Identify which cell holds the provided text, then report its (x, y) central coordinate. 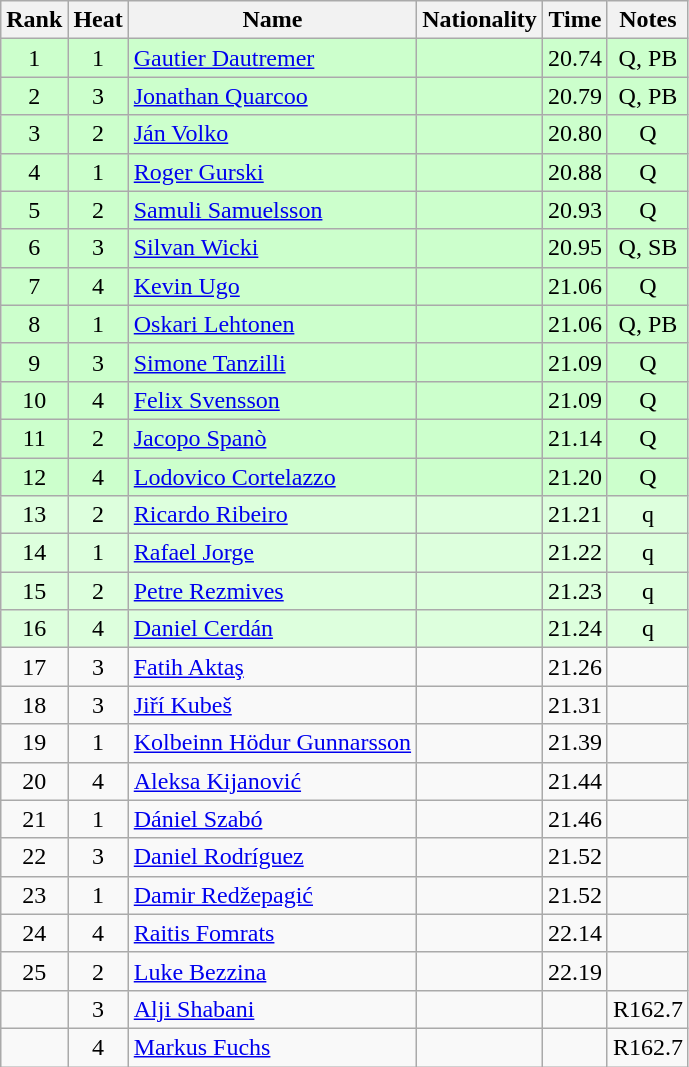
21.24 (574, 629)
20.80 (574, 134)
6 (34, 248)
22.19 (574, 971)
Name (272, 20)
20.74 (574, 58)
Nationality (480, 20)
11 (34, 438)
Alji Shabani (272, 1009)
Samuli Samuelsson (272, 210)
25 (34, 971)
20.88 (574, 172)
17 (34, 667)
21.21 (574, 515)
Dániel Szabó (272, 819)
20.79 (574, 96)
21.23 (574, 591)
15 (34, 591)
Damir Redžepagić (272, 895)
12 (34, 477)
9 (34, 362)
21.22 (574, 553)
Jonathan Quarcoo (272, 96)
Raitis Fomrats (272, 933)
19 (34, 743)
21.44 (574, 781)
Ján Volko (272, 134)
Heat (98, 20)
18 (34, 705)
24 (34, 933)
Lodovico Cortelazzo (272, 477)
Fatih Aktaş (272, 667)
Kolbeinn Hödur Gunnarsson (272, 743)
14 (34, 553)
21.39 (574, 743)
20 (34, 781)
Felix Svensson (272, 400)
Notes (648, 20)
16 (34, 629)
Time (574, 20)
8 (34, 324)
7 (34, 286)
22 (34, 857)
10 (34, 400)
Petre Rezmives (272, 591)
21.31 (574, 705)
Rafael Jorge (272, 553)
21.20 (574, 477)
Simone Tanzilli (272, 362)
20.93 (574, 210)
Markus Fuchs (272, 1047)
Roger Gurski (272, 172)
23 (34, 895)
21 (34, 819)
21.14 (574, 438)
Ricardo Ribeiro (272, 515)
Jiří Kubeš (272, 705)
Kevin Ugo (272, 286)
Oskari Lehtonen (272, 324)
21.46 (574, 819)
21.26 (574, 667)
Silvan Wicki (272, 248)
Q, SB (648, 248)
22.14 (574, 933)
Jacopo Spanò (272, 438)
Gautier Dautremer (272, 58)
Aleksa Kijanović (272, 781)
20.95 (574, 248)
Daniel Rodríguez (272, 857)
5 (34, 210)
Luke Bezzina (272, 971)
Daniel Cerdán (272, 629)
13 (34, 515)
Rank (34, 20)
